Search for the cell housing the specified text and yield its (x, y) center coordinate. 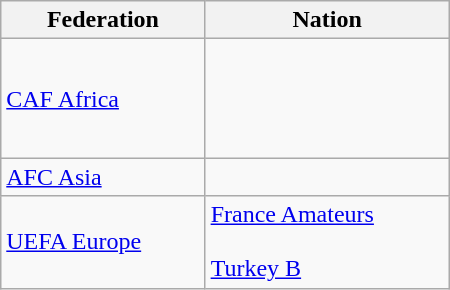
CAF Africa (103, 98)
UEFA Europe (103, 242)
Federation (103, 20)
Nation (327, 20)
France Amateurs Turkey B (327, 242)
AFC Asia (103, 177)
